Locate the cell with the specified text and output its (x, y) center coordinate. 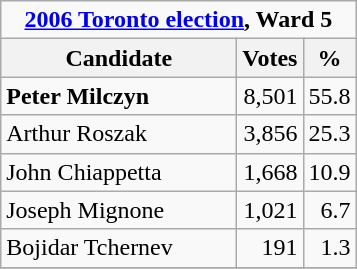
% (330, 58)
191 (270, 248)
8,501 (270, 96)
Candidate (119, 58)
Joseph Mignone (119, 210)
10.9 (330, 172)
John Chiappetta (119, 172)
1.3 (330, 248)
Peter Milczyn (119, 96)
Votes (270, 58)
3,856 (270, 134)
1,668 (270, 172)
2006 Toronto election, Ward 5 (178, 20)
Arthur Roszak (119, 134)
6.7 (330, 210)
Bojidar Tchernev (119, 248)
25.3 (330, 134)
55.8 (330, 96)
1,021 (270, 210)
